Search for the cell housing the specified text and yield its (x, y) center coordinate. 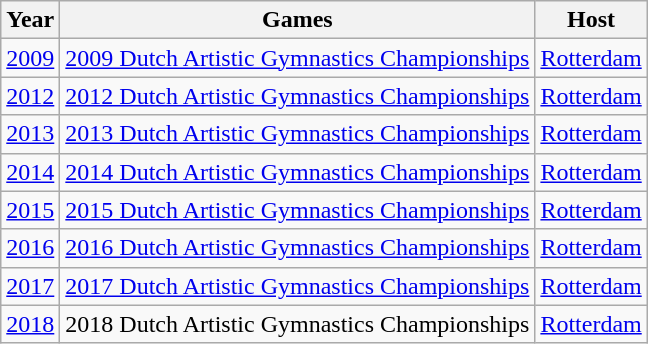
2009 Dutch Artistic Gymnastics Championships (298, 58)
2013 (30, 134)
2015 Dutch Artistic Gymnastics Championships (298, 210)
Games (298, 20)
2012 (30, 96)
Host (591, 20)
2017 Dutch Artistic Gymnastics Championships (298, 286)
2016 (30, 248)
2017 (30, 286)
2015 (30, 210)
2013 Dutch Artistic Gymnastics Championships (298, 134)
Year (30, 20)
2018 Dutch Artistic Gymnastics Championships (298, 324)
2012 Dutch Artistic Gymnastics Championships (298, 96)
2009 (30, 58)
2014 (30, 172)
2016 Dutch Artistic Gymnastics Championships (298, 248)
2018 (30, 324)
2014 Dutch Artistic Gymnastics Championships (298, 172)
